From the cell containing the given text, extract its center point as [x, y] coordinate. 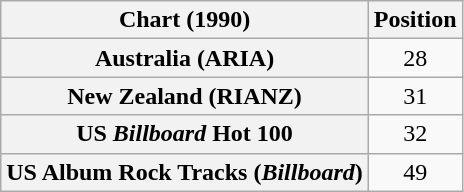
31 [415, 96]
US Album Rock Tracks (Billboard) [185, 172]
Position [415, 20]
US Billboard Hot 100 [185, 134]
New Zealand (RIANZ) [185, 96]
28 [415, 58]
32 [415, 134]
49 [415, 172]
Australia (ARIA) [185, 58]
Chart (1990) [185, 20]
